Locate the cell with the specified text and output its (X, Y) center coordinate. 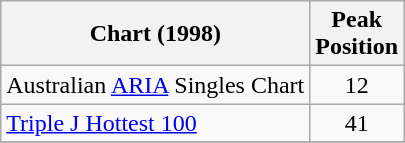
41 (357, 123)
Australian ARIA Singles Chart (156, 85)
12 (357, 85)
Triple J Hottest 100 (156, 123)
PeakPosition (357, 34)
Chart (1998) (156, 34)
